Locate the cell with the specified text and output its [x, y] center coordinate. 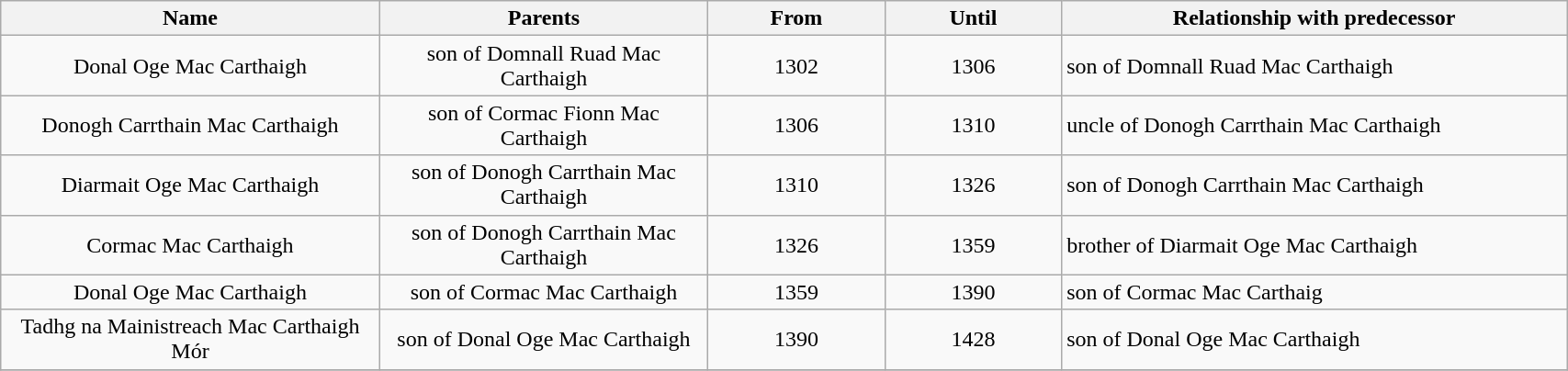
Relationship with predecessor [1314, 18]
1302 [796, 66]
brother of Diarmait Oge Mac Carthaigh [1314, 244]
son of Cormac Mac Carthaig [1314, 292]
Tadhg na Mainistreach Mac Carthaigh Mór [190, 340]
Until [973, 18]
Parents [544, 18]
Cormac Mac Carthaigh [190, 244]
Donogh Carrthain Mac Carthaigh [190, 125]
Diarmait Oge Mac Carthaigh [190, 185]
uncle of Donogh Carrthain Mac Carthaigh [1314, 125]
son of Cormac Mac Carthaigh [544, 292]
1428 [973, 340]
son of Cormac Fionn Mac Carthaigh [544, 125]
Name [190, 18]
From [796, 18]
